From the cell containing the given text, extract its center point as (X, Y) coordinate. 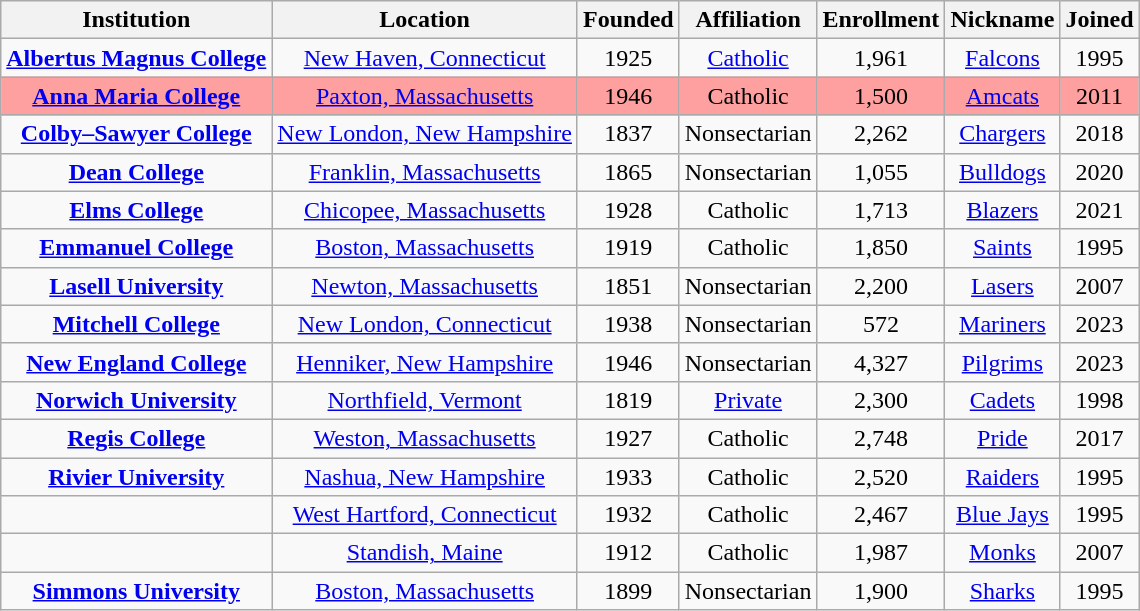
1,961 (881, 58)
Lasell University (136, 286)
1,055 (881, 172)
2,262 (881, 134)
2,748 (881, 438)
2,467 (881, 515)
1925 (628, 58)
Mitchell College (136, 324)
Norwich University (136, 400)
2018 (1100, 134)
1,900 (881, 591)
Raiders (1002, 477)
2017 (1100, 438)
1912 (628, 553)
Northfield, Vermont (425, 400)
1932 (628, 515)
Private (748, 400)
Chicopee, Massachusetts (425, 210)
2021 (1100, 210)
Elms College (136, 210)
2,300 (881, 400)
Regis College (136, 438)
New London, New Hampshire (425, 134)
Paxton, Massachusetts (425, 96)
2,520 (881, 477)
1819 (628, 400)
Mariners (1002, 324)
Franklin, Massachusetts (425, 172)
1899 (628, 591)
1837 (628, 134)
Albertus Magnus College (136, 58)
Lasers (1002, 286)
Falcons (1002, 58)
West Hartford, Connecticut (425, 515)
Rivier University (136, 477)
Colby–Sawyer College (136, 134)
572 (881, 324)
1,850 (881, 248)
Dean College (136, 172)
1998 (1100, 400)
Blue Jays (1002, 515)
Henniker, New Hampshire (425, 362)
Sharks (1002, 591)
Location (425, 20)
Pride (1002, 438)
1933 (628, 477)
2,200 (881, 286)
1851 (628, 286)
Pilgrims (1002, 362)
New England College (136, 362)
Anna Maria College (136, 96)
Standish, Maine (425, 553)
New London, Connecticut (425, 324)
1,713 (881, 210)
Blazers (1002, 210)
Bulldogs (1002, 172)
New Haven, Connecticut (425, 58)
2020 (1100, 172)
4,327 (881, 362)
Joined (1100, 20)
Weston, Massachusetts (425, 438)
1927 (628, 438)
Affiliation (748, 20)
Monks (1002, 553)
Nashua, New Hampshire (425, 477)
Simmons University (136, 591)
Amcats (1002, 96)
1865 (628, 172)
Emmanuel College (136, 248)
Chargers (1002, 134)
1919 (628, 248)
Cadets (1002, 400)
1928 (628, 210)
Founded (628, 20)
1,987 (881, 553)
Newton, Massachusetts (425, 286)
Saints (1002, 248)
Nickname (1002, 20)
1,500 (881, 96)
2011 (1100, 96)
Institution (136, 20)
Enrollment (881, 20)
1938 (628, 324)
